For the text-containing cell, return its midpoint in [x, y] coordinate format. 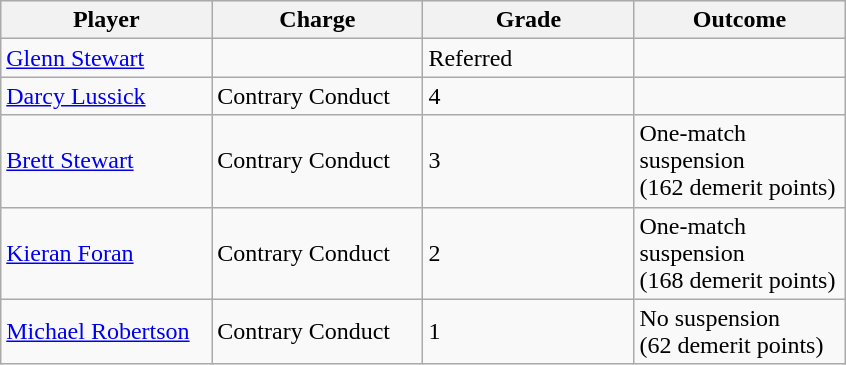
Outcome [740, 20]
No suspension(62 demerit points) [740, 332]
Glenn Stewart [106, 58]
Player [106, 20]
Referred [528, 58]
3 [528, 161]
Darcy Lussick [106, 96]
Michael Robertson [106, 332]
One-match suspension(168 demerit points) [740, 253]
Grade [528, 20]
One-match suspension(162 demerit points) [740, 161]
Charge [318, 20]
1 [528, 332]
Brett Stewart [106, 161]
2 [528, 253]
Kieran Foran [106, 253]
4 [528, 96]
